Search for the cell housing the specified text and yield its [x, y] center coordinate. 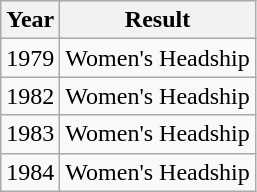
1979 [30, 58]
1984 [30, 172]
1982 [30, 96]
Result [158, 20]
1983 [30, 134]
Year [30, 20]
